From the cell containing the given text, extract its center point as [X, Y] coordinate. 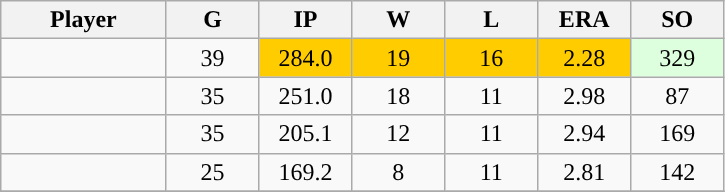
2.98 [584, 96]
205.1 [306, 134]
284.0 [306, 58]
87 [678, 96]
16 [492, 58]
W [398, 20]
SO [678, 20]
39 [212, 58]
18 [398, 96]
8 [398, 172]
142 [678, 172]
12 [398, 134]
169.2 [306, 172]
2.94 [584, 134]
Player [84, 20]
G [212, 20]
IP [306, 20]
L [492, 20]
ERA [584, 20]
329 [678, 58]
169 [678, 134]
251.0 [306, 96]
19 [398, 58]
2.81 [584, 172]
25 [212, 172]
2.28 [584, 58]
